Scan for the cell matching the given text and deliver its (X, Y) coordinate at center. 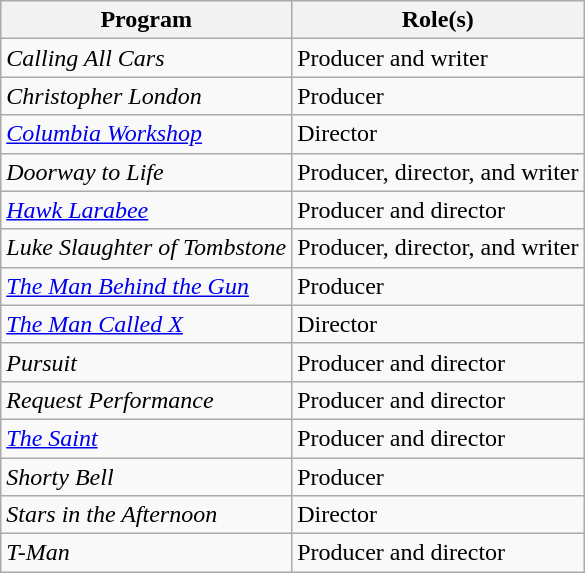
Hawk Larabee (146, 210)
Doorway to Life (146, 172)
The Saint (146, 438)
Christopher London (146, 96)
Pursuit (146, 362)
Stars in the Afternoon (146, 515)
T-Man (146, 553)
Calling All Cars (146, 58)
The Man Behind the Gun (146, 286)
Program (146, 20)
Columbia Workshop (146, 134)
Request Performance (146, 400)
The Man Called X (146, 324)
Luke Slaughter of Tombstone (146, 248)
Producer and writer (438, 58)
Shorty Bell (146, 477)
Role(s) (438, 20)
